Capture the cell that displays the provided text and extract its (x, y) central coordinate. 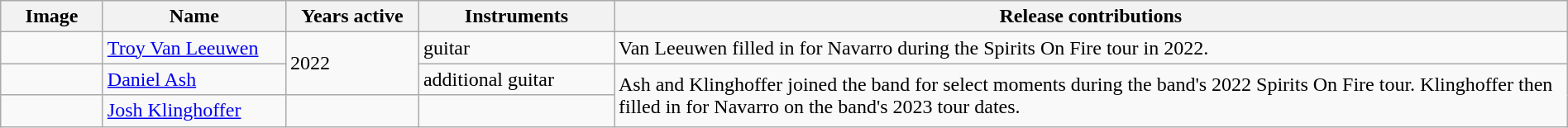
Instruments (516, 17)
Name (194, 17)
Josh Klinghoffer (194, 111)
Daniel Ash (194, 79)
2022 (352, 64)
Years active (352, 17)
additional guitar (516, 79)
Image (52, 17)
Release contributions (1090, 17)
Van Leeuwen filled in for Navarro during the Spirits On Fire tour in 2022. (1090, 48)
Troy Van Leeuwen (194, 48)
guitar (516, 48)
